For the text-containing cell, return its midpoint in [X, Y] coordinate format. 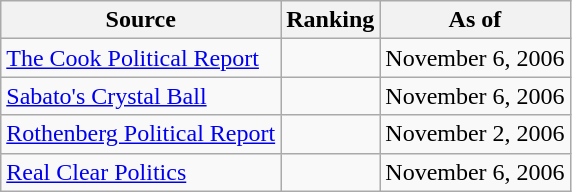
The Cook Political Report [141, 58]
As of [475, 20]
Ranking [330, 20]
Source [141, 20]
Sabato's Crystal Ball [141, 96]
Real Clear Politics [141, 172]
Rothenberg Political Report [141, 134]
November 2, 2006 [475, 134]
